Detect which cell encompasses the target text, then output its (X, Y) center coordinate. 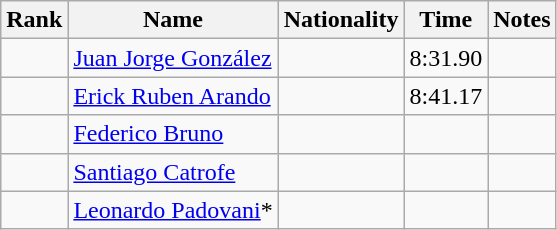
Erick Ruben Arando (173, 96)
8:41.17 (446, 96)
Federico Bruno (173, 134)
Leonardo Padovani* (173, 210)
Nationality (341, 20)
8:31.90 (446, 58)
Juan Jorge González (173, 58)
Santiago Catrofe (173, 172)
Rank (34, 20)
Name (173, 20)
Time (446, 20)
Notes (522, 20)
